Return [X, Y] of the center of cell containing provided text 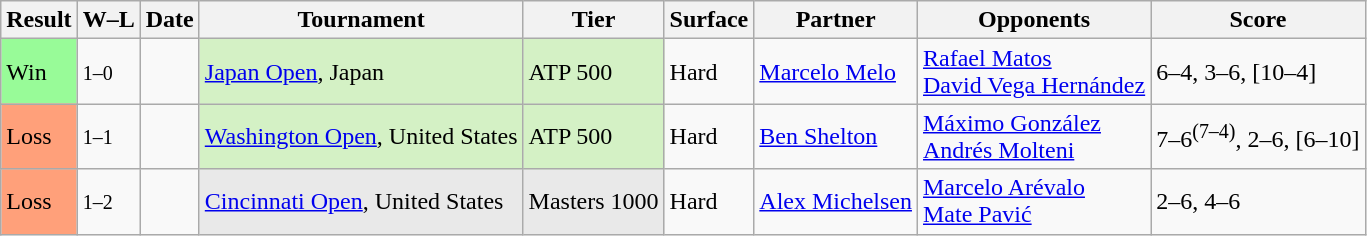
Date [170, 20]
Result [39, 20]
Surface [709, 20]
1–2 [108, 202]
W–L [108, 20]
Máximo González Andrés Molteni [1034, 136]
2–6, 4–6 [1258, 202]
Masters 1000 [594, 202]
Score [1258, 20]
Tier [594, 20]
7–6(7–4), 2–6, [6–10] [1258, 136]
Tournament [361, 20]
Opponents [1034, 20]
Partner [836, 20]
Ben Shelton [836, 136]
Cincinnati Open, United States [361, 202]
1–1 [108, 136]
Washington Open, United States [361, 136]
Marcelo Arévalo Mate Pavić [1034, 202]
Rafael Matos David Vega Hernández [1034, 72]
6–4, 3–6, [10–4] [1258, 72]
Marcelo Melo [836, 72]
1–0 [108, 72]
Japan Open, Japan [361, 72]
Win [39, 72]
Alex Michelsen [836, 202]
